Identify which cell holds the provided text, then report its (X, Y) central coordinate. 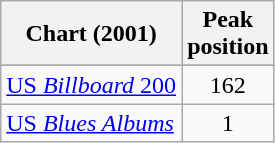
US Blues Albums (92, 123)
Peakposition (228, 34)
US Billboard 200 (92, 85)
162 (228, 85)
Chart (2001) (92, 34)
1 (228, 123)
